Output the (x, y) coordinate of the center of the cell containing the given text.  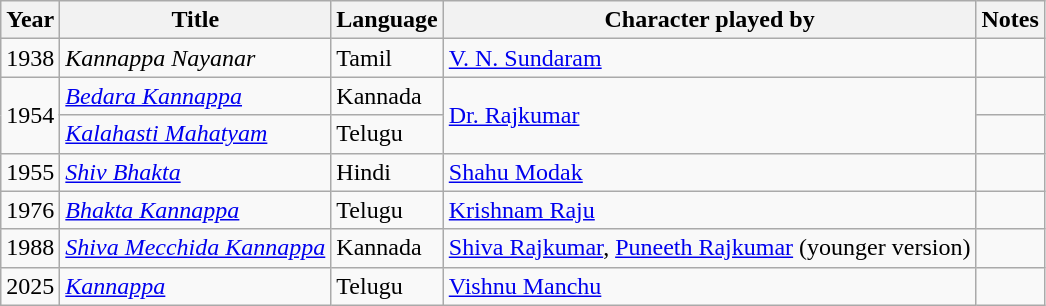
Shahu Modak (710, 172)
Kannappa (196, 286)
1954 (30, 115)
Dr. Rajkumar (710, 115)
Character played by (710, 20)
Bedara Kannappa (196, 96)
Notes (1010, 20)
Vishnu Manchu (710, 286)
Bhakta Kannappa (196, 210)
1976 (30, 210)
Hindi (387, 172)
Krishnam Raju (710, 210)
1955 (30, 172)
Kalahasti Mahatyam (196, 134)
V. N. Sundaram (710, 58)
Title (196, 20)
Kannappa Nayanar (196, 58)
Shiva Rajkumar, Puneeth Rajkumar (younger version) (710, 248)
Shiva Mecchida Kannappa (196, 248)
Language (387, 20)
1988 (30, 248)
Tamil (387, 58)
1938 (30, 58)
Year (30, 20)
Shiv Bhakta (196, 172)
2025 (30, 286)
